Return (X, Y) of the center of cell containing provided text 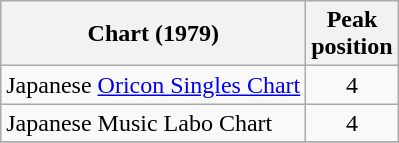
Japanese Oricon Singles Chart (154, 85)
Peakposition (352, 34)
Chart (1979) (154, 34)
Japanese Music Labo Chart (154, 123)
